Pinpoint the cell where the given text exists, returning its [x, y] midpoint coordinate. 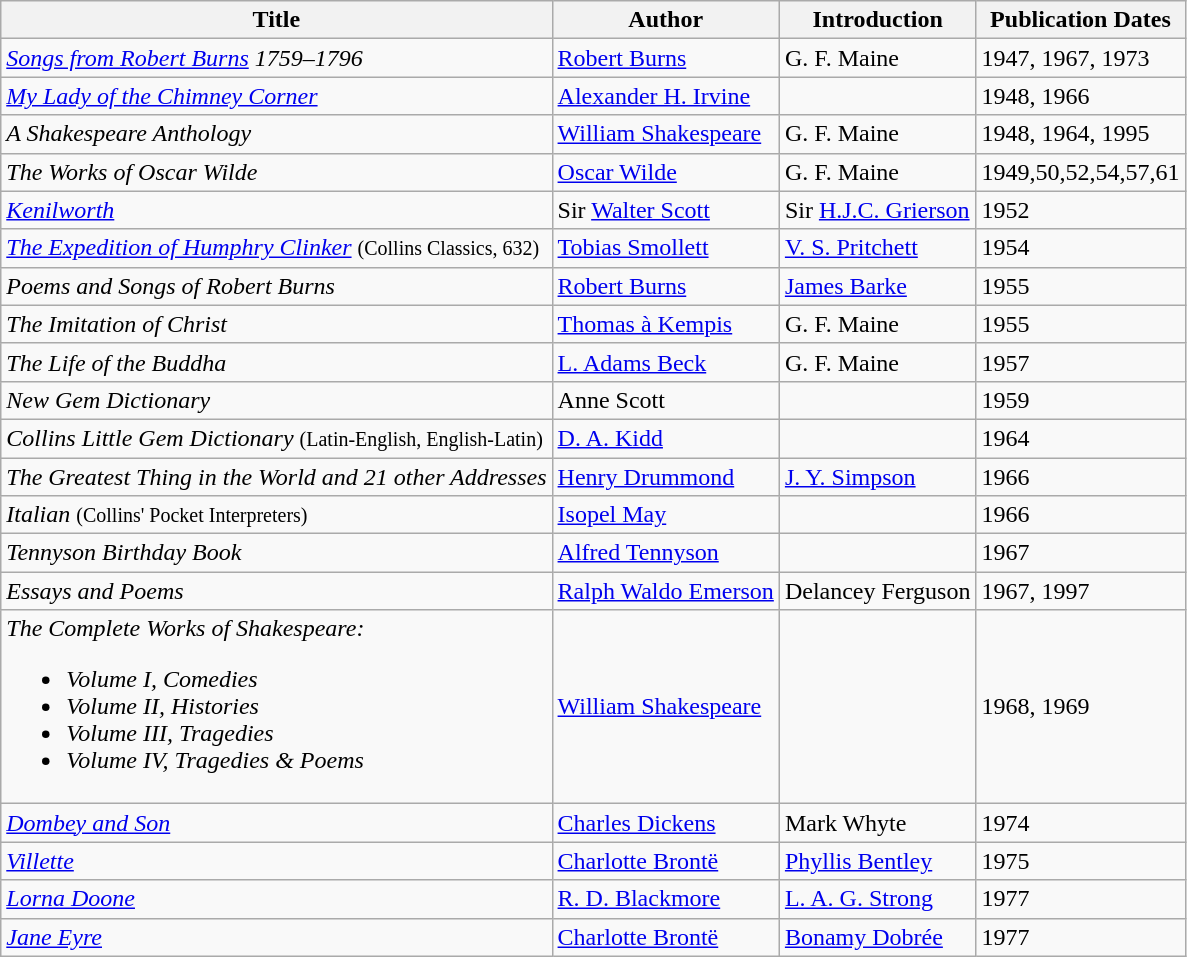
Mark Whyte [878, 823]
Author [666, 20]
Italian (Collins' Pocket Interpreters) [276, 515]
1974 [1080, 823]
Publication Dates [1080, 20]
Anne Scott [666, 400]
1954 [1080, 248]
Dombey and Son [276, 823]
V. S. Pritchett [878, 248]
R. D. Blackmore [666, 899]
1952 [1080, 210]
Phyllis Bentley [878, 861]
1948, 1964, 1995 [1080, 134]
1948, 1966 [1080, 96]
Introduction [878, 20]
Villette [276, 861]
The Expedition of Humphry Clinker (Collins Classics, 632) [276, 248]
The Greatest Thing in the World and 21 other Addresses [276, 477]
1947, 1967, 1973 [1080, 58]
Poems and Songs of Robert Burns [276, 286]
Alexander H. Irvine [666, 96]
Essays and Poems [276, 591]
1968, 1969 [1080, 707]
J. Y. Simpson [878, 477]
Tobias Smollett [666, 248]
Oscar Wilde [666, 172]
Sir H.J.C. Grierson [878, 210]
Ralph Waldo Emerson [666, 591]
Delancey Ferguson [878, 591]
1964 [1080, 438]
L. A. G. Strong [878, 899]
1967, 1997 [1080, 591]
A Shakespeare Anthology [276, 134]
New Gem Dictionary [276, 400]
Title [276, 20]
1949,50,52,54,57,61 [1080, 172]
The Imitation of Christ [276, 324]
Henry Drummond [666, 477]
Tennyson Birthday Book [276, 553]
The Complete Works of Shakespeare:Volume I, ComediesVolume II, HistoriesVolume III, TragediesVolume IV, Tragedies & Poems [276, 707]
Collins Little Gem Dictionary (Latin-English, English-Latin) [276, 438]
Thomas à Kempis [666, 324]
Sir Walter Scott [666, 210]
D. A. Kidd [666, 438]
1957 [1080, 362]
Alfred Tennyson [666, 553]
The Life of the Buddha [276, 362]
Isopel May [666, 515]
Bonamy Dobrée [878, 937]
The Works of Oscar Wilde [276, 172]
James Barke [878, 286]
1975 [1080, 861]
L. Adams Beck [666, 362]
Songs from Robert Burns 1759–1796 [276, 58]
My Lady of the Chimney Corner [276, 96]
Charles Dickens [666, 823]
Lorna Doone [276, 899]
1959 [1080, 400]
Kenilworth [276, 210]
Jane Eyre [276, 937]
1967 [1080, 553]
